Pinpoint the cell where the given text exists, returning its [x, y] midpoint coordinate. 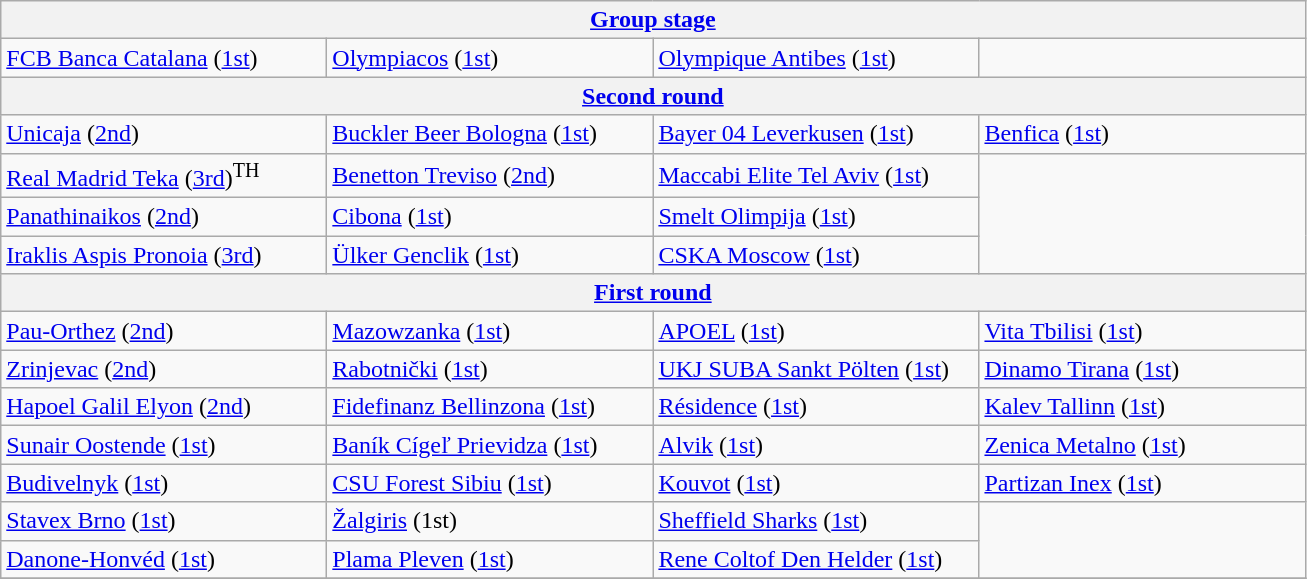
UKJ SUBA Sankt Pölten (1st) [816, 369]
Fidefinanz Bellinzona (1st) [490, 407]
Budivelnyk (1st) [164, 483]
Bayer 04 Leverkusen (1st) [816, 134]
Iraklis Aspis Pronoia (3rd) [164, 255]
Partizan Inex (1st) [1142, 483]
Alvik (1st) [816, 445]
FCB Banca Catalana (1st) [164, 58]
Vita Tbilisi (1st) [1142, 331]
Stavex Brno (1st) [164, 521]
Second round [653, 96]
Pau-Orthez (2nd) [164, 331]
Plama Pleven (1st) [490, 559]
First round [653, 293]
Benetton Treviso (2nd) [490, 176]
Dinamo Tirana (1st) [1142, 369]
Real Madrid Teka (3rd)TH [164, 176]
Unicaja (2nd) [164, 134]
Rabotnički (1st) [490, 369]
Baník Cígeľ Prievidza (1st) [490, 445]
Benfica (1st) [1142, 134]
Cibona (1st) [490, 217]
Hapoel Galil Elyon (2nd) [164, 407]
Panathinaikos (2nd) [164, 217]
Danone-Honvéd (1st) [164, 559]
CSKA Moscow (1st) [816, 255]
Buckler Beer Bologna (1st) [490, 134]
Ülker Genclik (1st) [490, 255]
Kalev Tallinn (1st) [1142, 407]
Rene Coltof Den Helder (1st) [816, 559]
Kouvot (1st) [816, 483]
Zenica Metalno (1st) [1142, 445]
Sunair Oostende (1st) [164, 445]
Résidence (1st) [816, 407]
Zrinjevac (2nd) [164, 369]
Olympique Antibes (1st) [816, 58]
Smelt Olimpija (1st) [816, 217]
CSU Forest Sibiu (1st) [490, 483]
Maccabi Elite Tel Aviv (1st) [816, 176]
Group stage [653, 20]
Žalgiris (1st) [490, 521]
Olympiacos (1st) [490, 58]
Mazowzanka (1st) [490, 331]
Sheffield Sharks (1st) [816, 521]
APOEL (1st) [816, 331]
